Output the [x, y] coordinate of the center of the cell containing the given text.  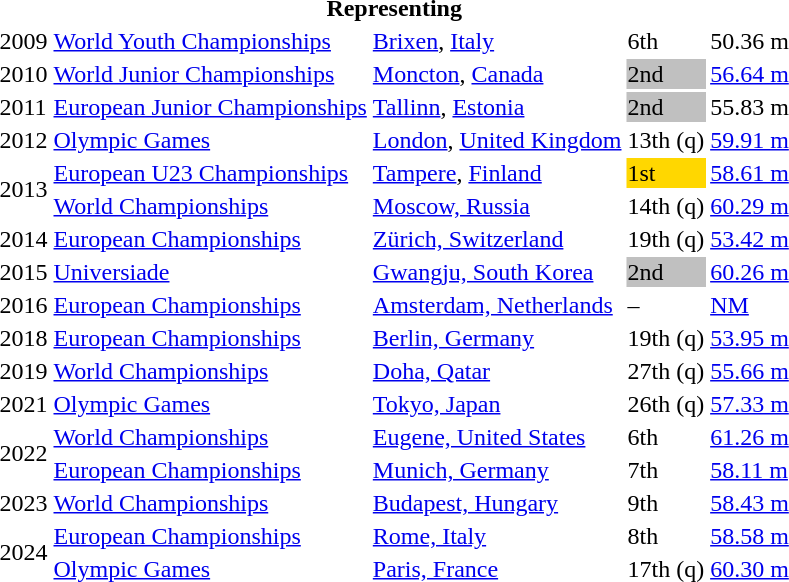
European Junior Championships [210, 107]
Munich, Germany [497, 470]
Moscow, Russia [497, 206]
9th [666, 503]
8th [666, 536]
Tallinn, Estonia [497, 107]
Gwangju, South Korea [497, 272]
World Junior Championships [210, 74]
13th (q) [666, 140]
Budapest, Hungary [497, 503]
Eugene, United States [497, 437]
European U23 Championships [210, 173]
Moncton, Canada [497, 74]
Tampere, Finland [497, 173]
14th (q) [666, 206]
Zürich, Switzerland [497, 239]
Brixen, Italy [497, 41]
7th [666, 470]
26th (q) [666, 404]
1st [666, 173]
London, United Kingdom [497, 140]
Doha, Qatar [497, 371]
Universiade [210, 272]
Amsterdam, Netherlands [497, 305]
Rome, Italy [497, 536]
27th (q) [666, 371]
Berlin, Germany [497, 338]
Tokyo, Japan [497, 404]
– [666, 305]
World Youth Championships [210, 41]
